Scan for the cell matching the given text and deliver its [x, y] coordinate at center. 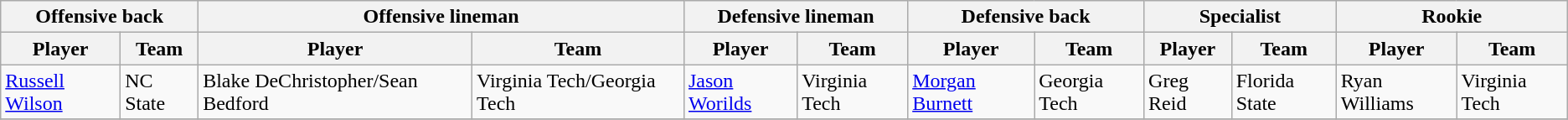
Morgan Burnett [972, 92]
Florida State [1283, 92]
Offensive back [100, 17]
Georgia Tech [1089, 92]
Defensive lineman [796, 17]
Virginia Tech/Georgia Tech [578, 92]
Offensive lineman [441, 17]
Specialist [1240, 17]
Ryan Williams [1396, 92]
Russell Wilson [60, 92]
Blake DeChristopher/Sean Bedford [335, 92]
Jason Worilds [740, 92]
Greg Reid [1188, 92]
Defensive back [1026, 17]
NC State [159, 92]
Rookie [1452, 17]
